For the text-containing cell, return its midpoint in (x, y) coordinate format. 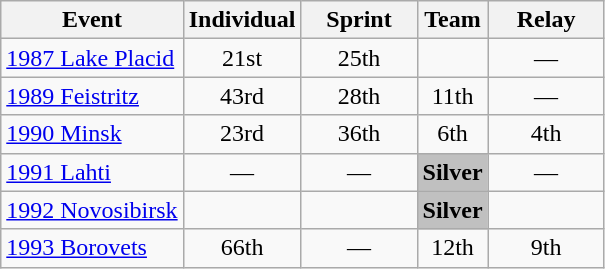
21st (242, 58)
Individual (242, 20)
4th (546, 134)
36th (359, 134)
66th (242, 248)
Team (452, 20)
6th (452, 134)
23rd (242, 134)
1992 Novosibirsk (92, 210)
1990 Minsk (92, 134)
9th (546, 248)
43rd (242, 96)
Sprint (359, 20)
1987 Lake Placid (92, 58)
12th (452, 248)
Relay (546, 20)
1989 Feistritz (92, 96)
Event (92, 20)
28th (359, 96)
11th (452, 96)
1991 Lahti (92, 172)
1993 Borovets (92, 248)
25th (359, 58)
